Search for the cell housing the specified text and yield its [x, y] center coordinate. 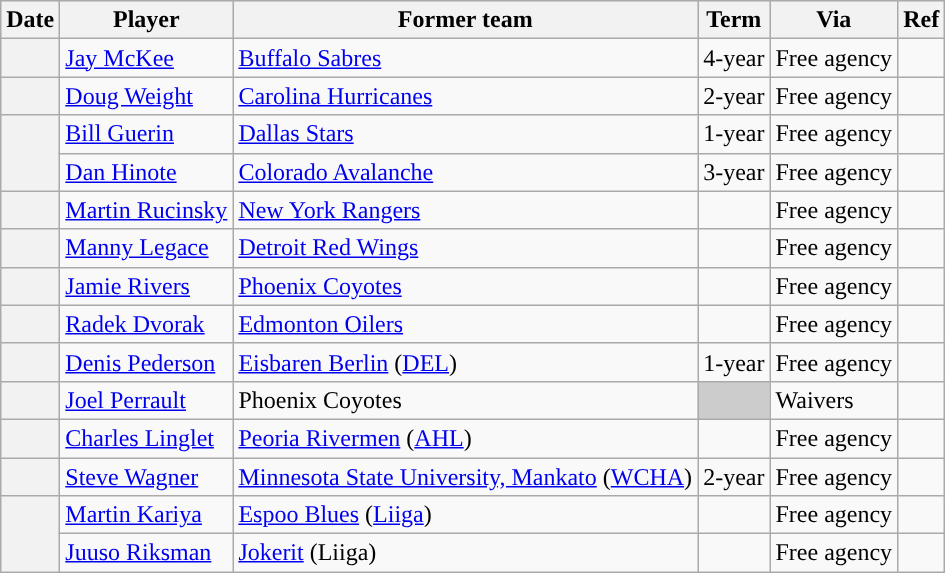
Jokerit (Liiga) [466, 553]
New York Rangers [466, 210]
Steve Wagner [146, 477]
Dan Hinote [146, 172]
Colorado Avalanche [466, 172]
4-year [734, 58]
Waivers [834, 400]
Espoo Blues (Liiga) [466, 515]
Juuso Riksman [146, 553]
Radek Dvorak [146, 324]
Ref [922, 20]
Detroit Red Wings [466, 248]
Eisbaren Berlin (DEL) [466, 362]
Joel Perrault [146, 400]
Doug Weight [146, 96]
Jamie Rivers [146, 286]
Jay McKee [146, 58]
Martin Rucinsky [146, 210]
Minnesota State University, Mankato (WCHA) [466, 477]
Player [146, 20]
Dallas Stars [466, 134]
Buffalo Sabres [466, 58]
Term [734, 20]
Former team [466, 20]
3-year [734, 172]
Carolina Hurricanes [466, 96]
Peoria Rivermen (AHL) [466, 438]
Denis Pederson [146, 362]
Manny Legace [146, 248]
Date [30, 20]
Martin Kariya [146, 515]
Charles Linglet [146, 438]
Via [834, 20]
Edmonton Oilers [466, 324]
Bill Guerin [146, 134]
